Capture the cell that displays the provided text and extract its [x, y] central coordinate. 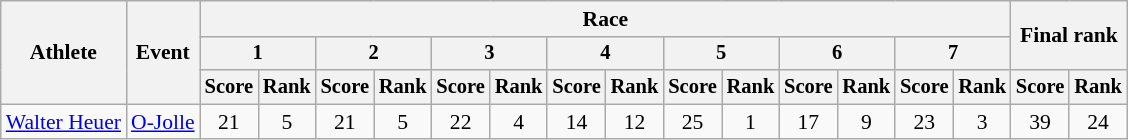
24 [1098, 122]
7 [953, 54]
Race [606, 19]
22 [460, 122]
14 [576, 122]
O-Jolle [163, 122]
25 [692, 122]
Final rank [1069, 36]
17 [808, 122]
Athlete [64, 52]
2 [374, 54]
23 [924, 122]
39 [1040, 122]
12 [635, 122]
6 [837, 54]
9 [866, 122]
Walter Heuer [64, 122]
Event [163, 52]
